Detect which cell encompasses the target text, then output its [X, Y] center coordinate. 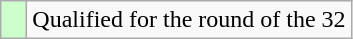
Qualified for the round of the 32 [189, 20]
